Extract the (X, Y) coordinate from the center of the cell holding the provided text.  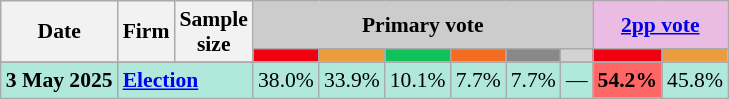
Primary vote (423, 25)
54.2% (628, 80)
— (577, 80)
Firm (146, 32)
Samplesize (213, 32)
Date (60, 32)
Election (186, 80)
38.0% (286, 80)
33.9% (352, 80)
10.1% (418, 80)
2pp vote (660, 25)
3 May 2025 (60, 80)
45.8% (695, 80)
